Identify which cell holds the provided text, then report its [x, y] central coordinate. 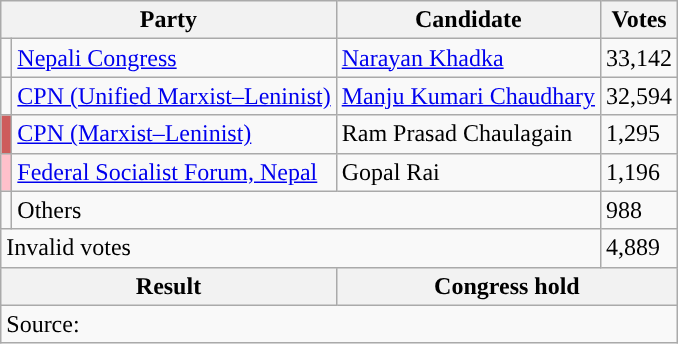
Congress hold [506, 286]
Votes [640, 20]
CPN (Unified Marxist–Leninist) [174, 96]
Ram Prasad Chaulagain [468, 134]
Candidate [468, 20]
32,594 [640, 96]
1,196 [640, 172]
Federal Socialist Forum, Nepal [174, 172]
Others [306, 210]
1,295 [640, 134]
988 [640, 210]
Manju Kumari Chaudhary [468, 96]
Narayan Khadka [468, 58]
33,142 [640, 58]
CPN (Marxist–Leninist) [174, 134]
Gopal Rai [468, 172]
Source: [340, 324]
Result [168, 286]
4,889 [640, 248]
Invalid votes [301, 248]
Nepali Congress [174, 58]
Party [168, 20]
